Return the [X, Y] coordinate for the center point of the cell that contains the specified text.  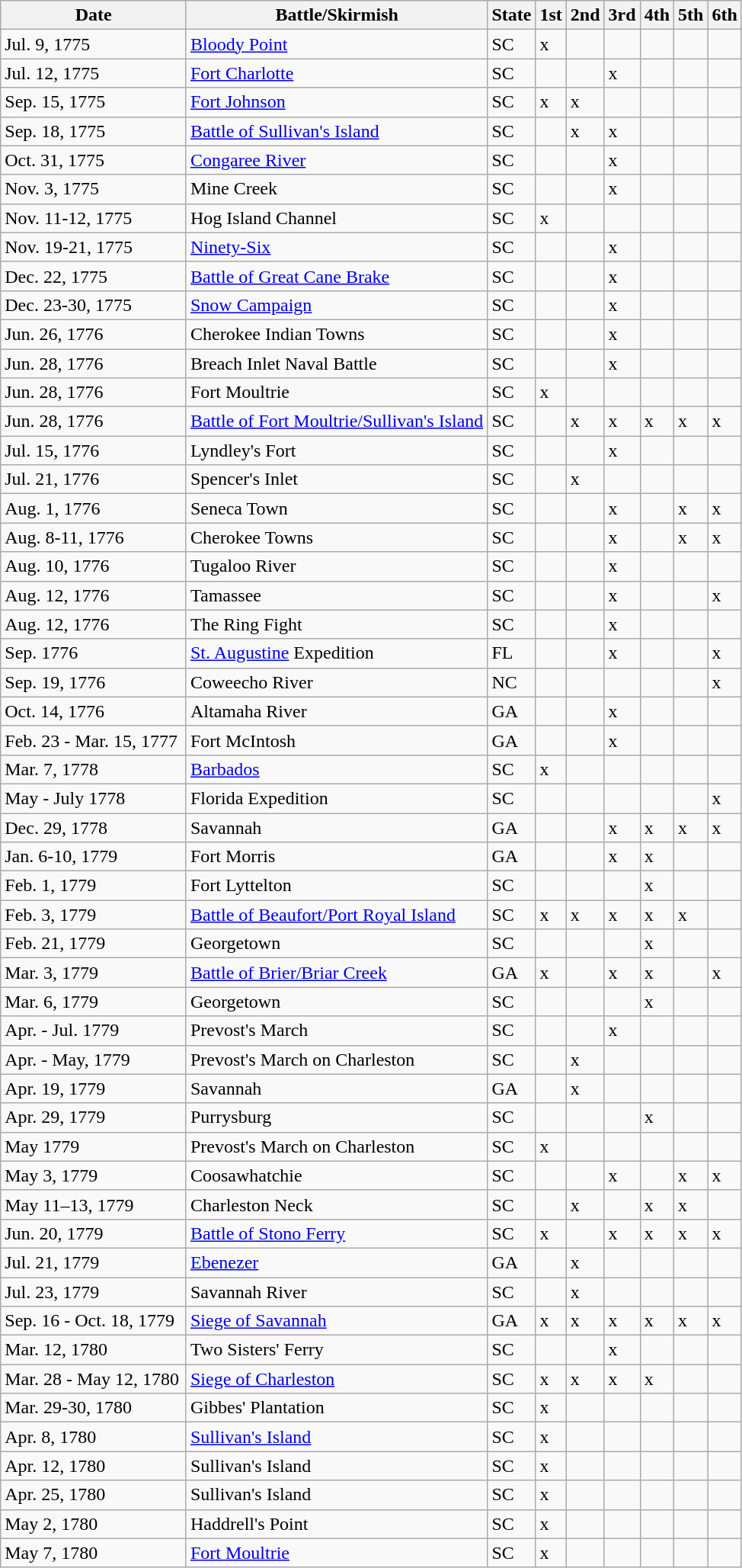
Mar. 7, 1778 [94, 769]
Jul. 9, 1775 [94, 44]
Oct. 31, 1775 [94, 160]
Congaree River [337, 160]
Tugaloo River [337, 566]
Nov. 3, 1775 [94, 189]
Fort Johnson [337, 102]
Nov. 19-21, 1775 [94, 247]
Jul. 21, 1776 [94, 479]
2nd [585, 15]
May 11–13, 1779 [94, 1204]
Jan. 6-10, 1779 [94, 857]
Feb. 21, 1779 [94, 944]
Sep. 18, 1775 [94, 131]
Aug. 10, 1776 [94, 566]
Two Sisters' Ferry [337, 1350]
Siege of Charleston [337, 1379]
Date [94, 15]
Apr. 12, 1780 [94, 1466]
3rd [622, 15]
Florida Expedition [337, 798]
Siege of Savannah [337, 1321]
6th [724, 15]
Apr. 8, 1780 [94, 1437]
Snow Campaign [337, 305]
Charleston Neck [337, 1204]
Jul. 23, 1779 [94, 1292]
NC [512, 682]
Tamassee [337, 595]
May 1779 [94, 1146]
Feb. 1, 1779 [94, 886]
Battle of Sullivan's Island [337, 131]
Ebenezer [337, 1262]
Sep. 15, 1775 [94, 102]
Prevost's March [337, 1031]
Jul. 21, 1779 [94, 1262]
Apr. - May, 1779 [94, 1060]
1st [551, 15]
FL [512, 653]
The Ring Fight [337, 624]
Jul. 15, 1776 [94, 451]
Altamaha River [337, 711]
Mine Creek [337, 189]
Sep. 1776 [94, 653]
Gibbes' Plantation [337, 1408]
Apr. 29, 1779 [94, 1117]
Cherokee Indian Towns [337, 334]
Apr. 19, 1779 [94, 1089]
Battle of Brier/Briar Creek [337, 973]
St. Augustine Expedition [337, 653]
4th [657, 15]
Coosawhatchie [337, 1175]
Sep. 16 - Oct. 18, 1779 [94, 1321]
Sep. 19, 1776 [94, 682]
Mar. 6, 1779 [94, 1002]
Spencer's Inlet [337, 479]
Hog Island Channel [337, 218]
Battle of Beaufort/Port Royal Island [337, 915]
Apr. - Jul. 1779 [94, 1031]
Battle of Fort Moultrie/Sullivan's Island [337, 422]
Apr. 25, 1780 [94, 1495]
Ninety-Six [337, 247]
May 7, 1780 [94, 1553]
Aug. 8-11, 1776 [94, 537]
Battle of Great Cane Brake [337, 276]
May 2, 1780 [94, 1524]
Oct. 14, 1776 [94, 711]
Jun. 26, 1776 [94, 334]
Fort Morris [337, 857]
May - July 1778 [94, 798]
Fort Lyttelton [337, 886]
Fort Charlotte [337, 73]
Jul. 12, 1775 [94, 73]
Breach Inlet Naval Battle [337, 364]
Dec. 22, 1775 [94, 276]
Fort McIntosh [337, 740]
State [512, 15]
Battle of Stono Ferry [337, 1233]
Coweecho River [337, 682]
Battle/Skirmish [337, 15]
Mar. 28 - May 12, 1780 [94, 1379]
Dec. 29, 1778 [94, 827]
Mar. 3, 1779 [94, 973]
Barbados [337, 769]
May 3, 1779 [94, 1175]
Feb. 3, 1779 [94, 915]
Haddrell's Point [337, 1524]
Feb. 23 - Mar. 15, 1777 [94, 740]
Jun. 20, 1779 [94, 1233]
Aug. 1, 1776 [94, 508]
Bloody Point [337, 44]
Nov. 11-12, 1775 [94, 218]
Seneca Town [337, 508]
Purrysburg [337, 1117]
Dec. 23-30, 1775 [94, 305]
Lyndley's Fort [337, 451]
5th [691, 15]
Cherokee Towns [337, 537]
Mar. 12, 1780 [94, 1350]
Mar. 29-30, 1780 [94, 1408]
Savannah River [337, 1292]
